Determine the (x, y) coordinate at the center of the cell enclosing the given text.  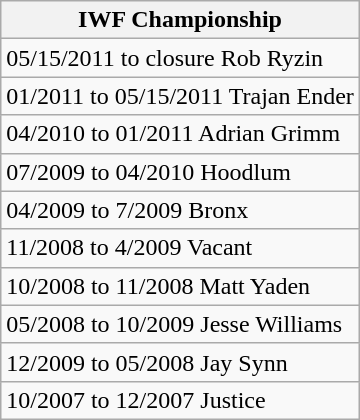
01/2011 to 05/15/2011 Trajan Ender (180, 96)
04/2009 to 7/2009 Bronx (180, 210)
04/2010 to 01/2011 Adrian Grimm (180, 134)
10/2008 to 11/2008 Matt Yaden (180, 286)
05/2008 to 10/2009 Jesse Williams (180, 324)
12/2009 to 05/2008 Jay Synn (180, 362)
11/2008 to 4/2009 Vacant (180, 248)
05/15/2011 to closure Rob Ryzin (180, 58)
07/2009 to 04/2010 Hoodlum (180, 172)
IWF Championship (180, 20)
10/2007 to 12/2007 Justice (180, 400)
